Pinpoint the cell where the given text exists, returning its (x, y) midpoint coordinate. 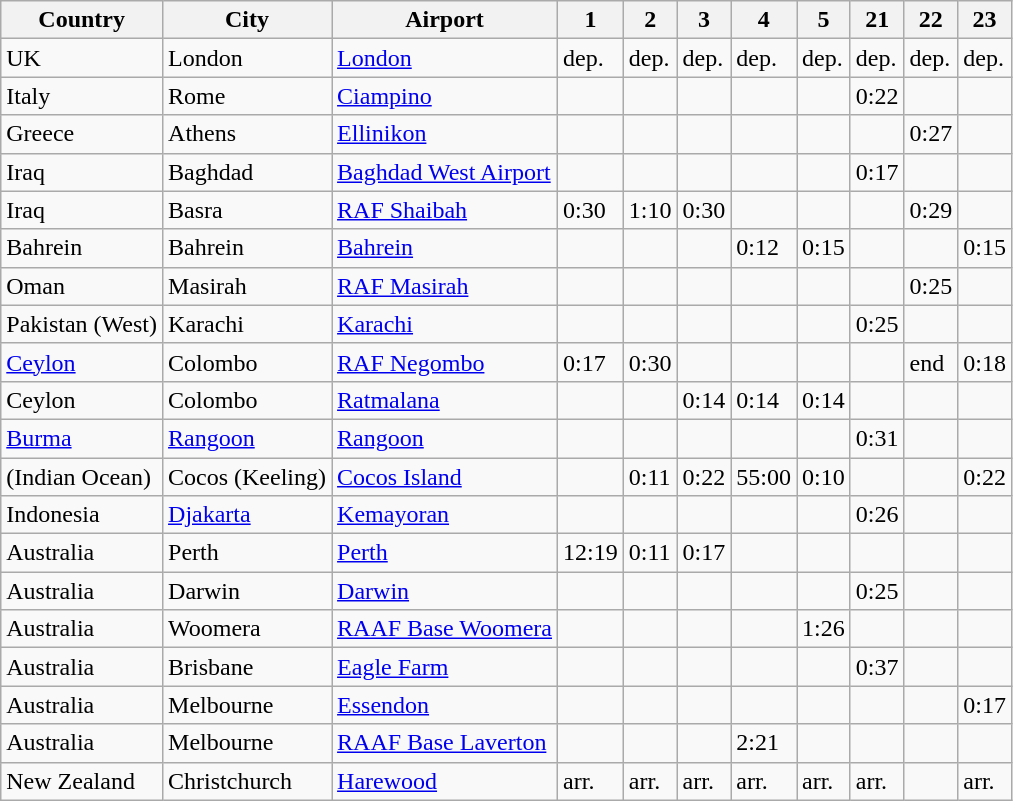
0:37 (877, 667)
Airport (445, 20)
0:31 (877, 438)
Brisbane (248, 667)
Cocos Island (445, 477)
Athens (248, 134)
Pakistan (West) (82, 324)
Eagle Farm (445, 667)
end (931, 362)
0:18 (985, 362)
12:19 (591, 553)
1:26 (824, 629)
Harewood (445, 781)
Cocos (Keeling) (248, 477)
55:00 (764, 477)
Greece (82, 134)
Country (82, 20)
UK (82, 58)
RAF Negombo (445, 362)
0:10 (824, 477)
(Indian Ocean) (82, 477)
RAAF Base Woomera (445, 629)
Essendon (445, 705)
0:12 (764, 248)
1 (591, 20)
Christchurch (248, 781)
Oman (82, 286)
Ratmalana (445, 400)
Masirah (248, 286)
2:21 (764, 743)
Basra (248, 210)
5 (824, 20)
1:10 (650, 210)
0:27 (931, 134)
Ciampino (445, 96)
2 (650, 20)
Baghdad West Airport (445, 172)
RAF Masirah (445, 286)
Burma (82, 438)
Kemayoran (445, 515)
3 (704, 20)
RAAF Base Laverton (445, 743)
Djakarta (248, 515)
Ellinikon (445, 134)
23 (985, 20)
Woomera (248, 629)
0:26 (877, 515)
RAF Shaibah (445, 210)
21 (877, 20)
City (248, 20)
Rome (248, 96)
0:29 (931, 210)
Baghdad (248, 172)
4 (764, 20)
22 (931, 20)
New Zealand (82, 781)
Italy (82, 96)
Indonesia (82, 515)
